Return the [X, Y] coordinate for the center point of the cell that contains the specified text.  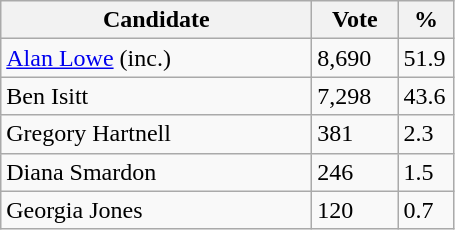
Candidate [156, 20]
51.9 [426, 58]
7,298 [355, 96]
120 [355, 210]
Vote [355, 20]
381 [355, 134]
8,690 [355, 58]
246 [355, 172]
Georgia Jones [156, 210]
2.3 [426, 134]
43.6 [426, 96]
Ben Isitt [156, 96]
Alan Lowe (inc.) [156, 58]
Diana Smardon [156, 172]
% [426, 20]
Gregory Hartnell [156, 134]
0.7 [426, 210]
1.5 [426, 172]
